From the cell containing the given text, extract its center point as [X, Y] coordinate. 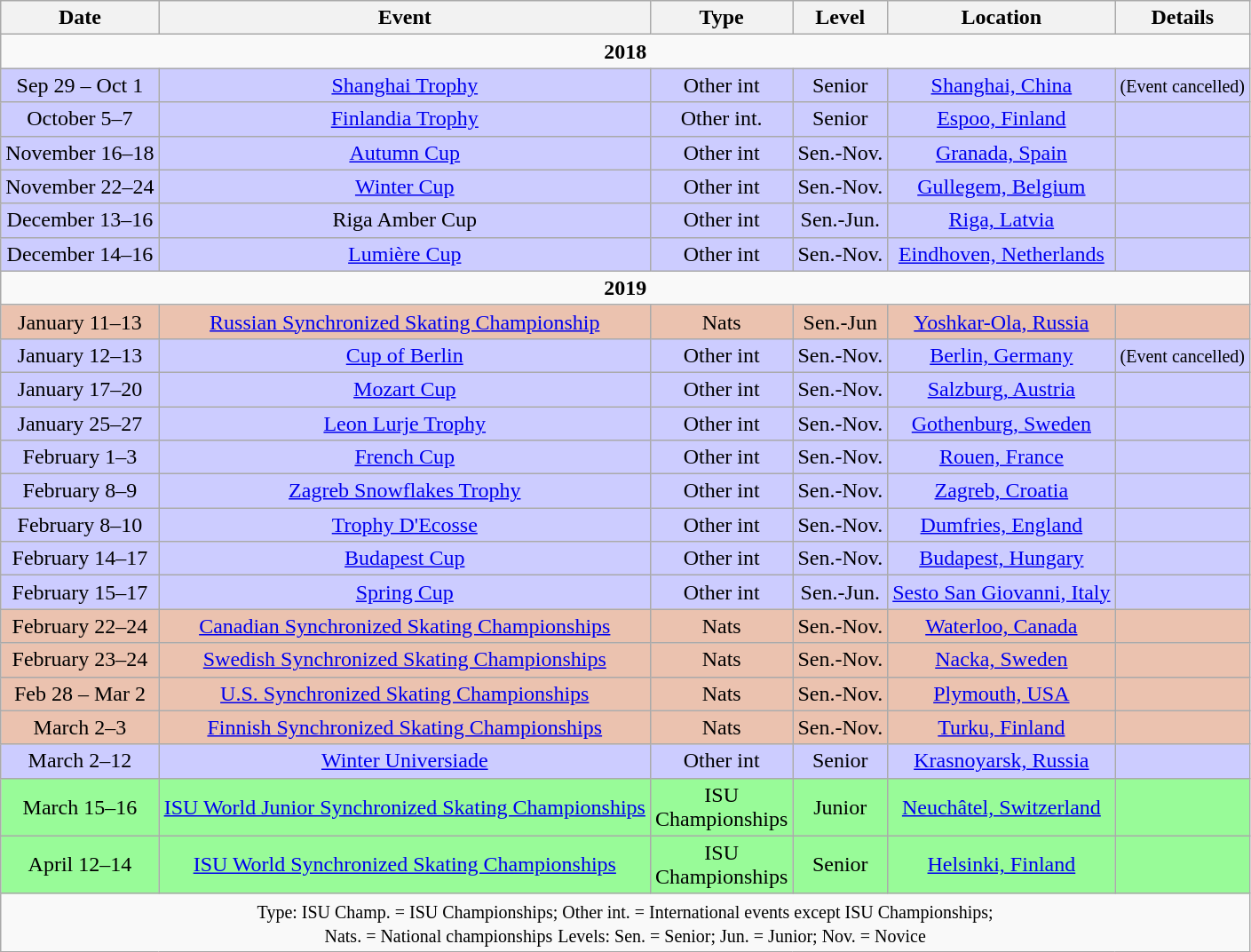
Zagreb, Croatia [1002, 491]
2018 [625, 52]
Krasnoyarsk, Russia [1002, 761]
Details [1183, 18]
Swedish Synchronized Skating Championships [405, 660]
March 2–3 [80, 727]
Budapest, Hungary [1002, 559]
Gothenburg, Sweden [1002, 424]
Location [1002, 18]
March 15–16 [80, 806]
Zagreb Snowflakes Trophy [405, 491]
Nacka, Sweden [1002, 660]
Canadian Synchronized Skating Championships [405, 626]
November 16–18 [80, 153]
Salzburg, Austria [1002, 389]
Cup of Berlin [405, 355]
Budapest Cup [405, 559]
February 14–17 [80, 559]
Winter Cup [405, 186]
Lumière Cup [405, 254]
February 23–24 [80, 660]
December 13–16 [80, 220]
Waterloo, Canada [1002, 626]
February 1–3 [80, 457]
French Cup [405, 457]
January 12–13 [80, 355]
Mozart Cup [405, 389]
November 22–24 [80, 186]
Neuchâtel, Switzerland [1002, 806]
2019 [625, 288]
Rouen, France [1002, 457]
Turku, Finland [1002, 727]
January 11–13 [80, 321]
Berlin, Germany [1002, 355]
Leon Lurje Trophy [405, 424]
Sep 29 – Oct 1 [80, 85]
Helsinki, Finland [1002, 865]
Riga Amber Cup [405, 220]
Shanghai Trophy [405, 85]
Type [721, 18]
Granada, Spain [1002, 153]
Finnish Synchronized Skating Championships [405, 727]
Sesto San Giovanni, Italy [1002, 592]
December 14–16 [80, 254]
ISU World Junior Synchronized Skating Championships [405, 806]
April 12–14 [80, 865]
Date [80, 18]
February 22–24 [80, 626]
Plymouth, USA [1002, 694]
February 8–10 [80, 525]
Autumn Cup [405, 153]
February 15–17 [80, 592]
Riga, Latvia [1002, 220]
January 25–27 [80, 424]
Eindhoven, Netherlands [1002, 254]
January 17–20 [80, 389]
ISU World Synchronized Skating Championships [405, 865]
February 8–9 [80, 491]
Event [405, 18]
Gullegem, Belgium [1002, 186]
Dumfries, England [1002, 525]
Other int. [721, 119]
Trophy D'Ecosse [405, 525]
Sen.-Jun [840, 321]
Winter Universiade [405, 761]
Level [840, 18]
Yoshkar-Ola, Russia [1002, 321]
Shanghai, China [1002, 85]
October 5–7 [80, 119]
Feb 28 – Mar 2 [80, 694]
March 2–12 [80, 761]
U.S. Synchronized Skating Championships [405, 694]
Junior [840, 806]
Espoo, Finland [1002, 119]
Spring Cup [405, 592]
Finlandia Trophy [405, 119]
Russian Synchronized Skating Championship [405, 321]
